Return the (x, y) coordinate for the center point of the cell that contains the specified text.  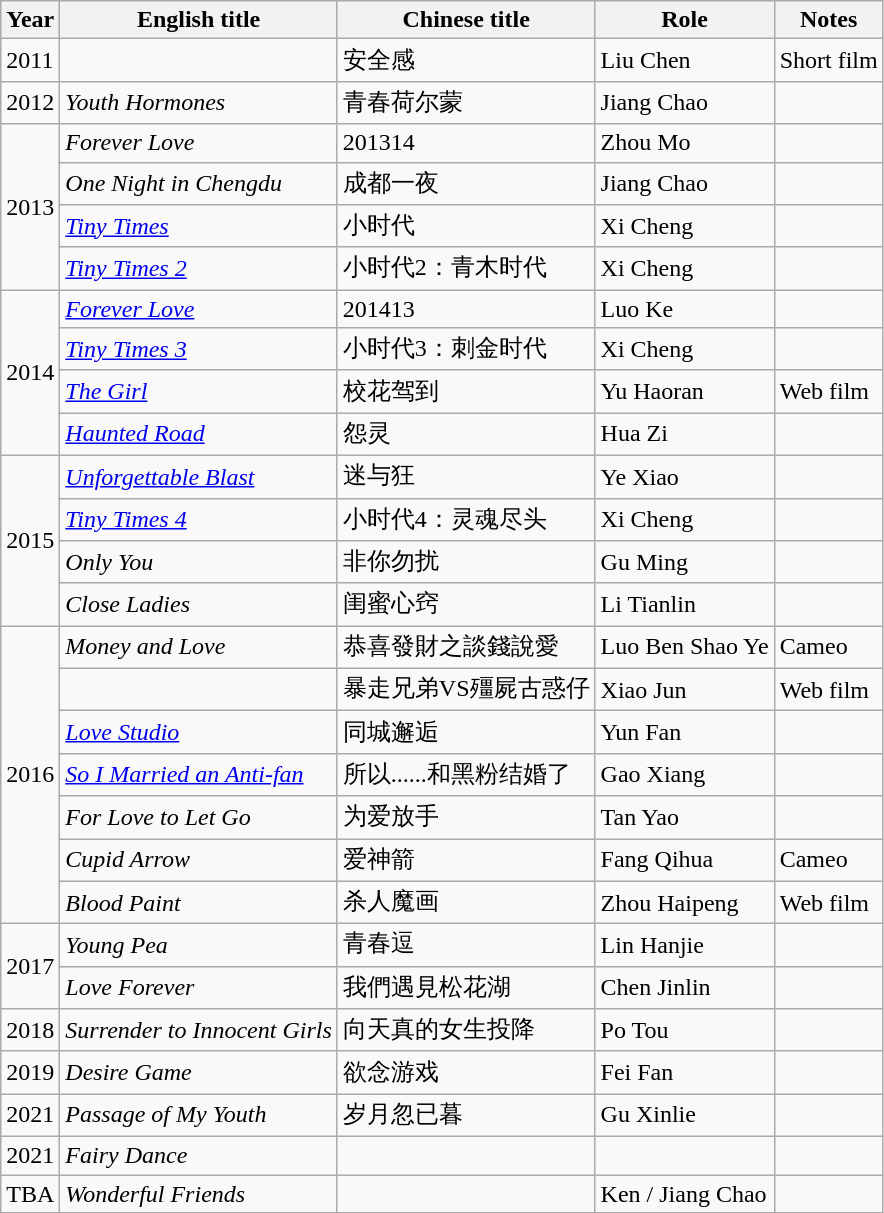
Young Pea (198, 946)
Fairy Dance (198, 1155)
成都一夜 (466, 184)
小时代2：青木时代 (466, 268)
Zhou Mo (684, 143)
Luo Ke (684, 309)
怨灵 (466, 434)
2016 (30, 775)
Po Tou (684, 1030)
Love Forever (198, 988)
恭喜發財之談錢說愛 (466, 648)
暴走兄弟VS殭屍古惑仔 (466, 690)
校花驾到 (466, 392)
Love Studio (198, 732)
201413 (466, 309)
2019 (30, 1072)
Tiny Times (198, 226)
非你勿扰 (466, 562)
迷与狂 (466, 476)
Only You (198, 562)
Gu Ming (684, 562)
Tan Yao (684, 818)
向天真的女生投降 (466, 1030)
Ye Xiao (684, 476)
岁月忽已暮 (466, 1116)
爱神箭 (466, 860)
欲念游戏 (466, 1072)
English title (198, 20)
Blood Paint (198, 902)
青春逗 (466, 946)
Liu Chen (684, 60)
Tiny Times 2 (198, 268)
Chinese title (466, 20)
Li Tianlin (684, 604)
2015 (30, 540)
Role (684, 20)
Ken / Jiang Chao (684, 1193)
Cupid Arrow (198, 860)
Hua Zi (684, 434)
Money and Love (198, 648)
Surrender to Innocent Girls (198, 1030)
2014 (30, 373)
For Love to Let Go (198, 818)
Desire Game (198, 1072)
Close Ladies (198, 604)
Zhou Haipeng (684, 902)
Tiny Times 3 (198, 350)
Yu Haoran (684, 392)
One Night in Chengdu (198, 184)
Luo Ben Shao Ye (684, 648)
Lin Hanjie (684, 946)
小时代4：灵魂尽头 (466, 520)
Tiny Times 4 (198, 520)
Gu Xinlie (684, 1116)
小时代 (466, 226)
Fei Fan (684, 1072)
2018 (30, 1030)
2011 (30, 60)
青春荷尔蒙 (466, 102)
小时代3：刺金时代 (466, 350)
同城邂逅 (466, 732)
Year (30, 20)
So I Married an Anti-fan (198, 774)
安全感 (466, 60)
TBA (30, 1193)
201314 (466, 143)
Unforgettable Blast (198, 476)
The Girl (198, 392)
Chen Jinlin (684, 988)
Notes (828, 20)
所以......和黑粉结婚了 (466, 774)
我們遇見松花湖 (466, 988)
Passage of My Youth (198, 1116)
2017 (30, 966)
Gao Xiang (684, 774)
Xiao Jun (684, 690)
Yun Fan (684, 732)
Fang Qihua (684, 860)
杀人魔画 (466, 902)
为爱放手 (466, 818)
闺蜜心窍 (466, 604)
Short film (828, 60)
2013 (30, 207)
Haunted Road (198, 434)
Youth Hormones (198, 102)
2012 (30, 102)
Wonderful Friends (198, 1193)
